Capture the cell that displays the provided text and extract its [X, Y] central coordinate. 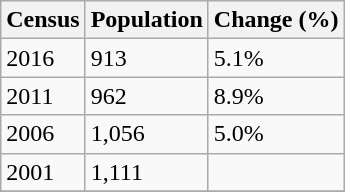
1,056 [146, 134]
Population [146, 20]
2006 [43, 134]
5.0% [276, 134]
8.9% [276, 96]
1,111 [146, 172]
2016 [43, 58]
2001 [43, 172]
2011 [43, 96]
Census [43, 20]
913 [146, 58]
5.1% [276, 58]
Change (%) [276, 20]
962 [146, 96]
